Scan for the cell matching the given text and deliver its [x, y] coordinate at center. 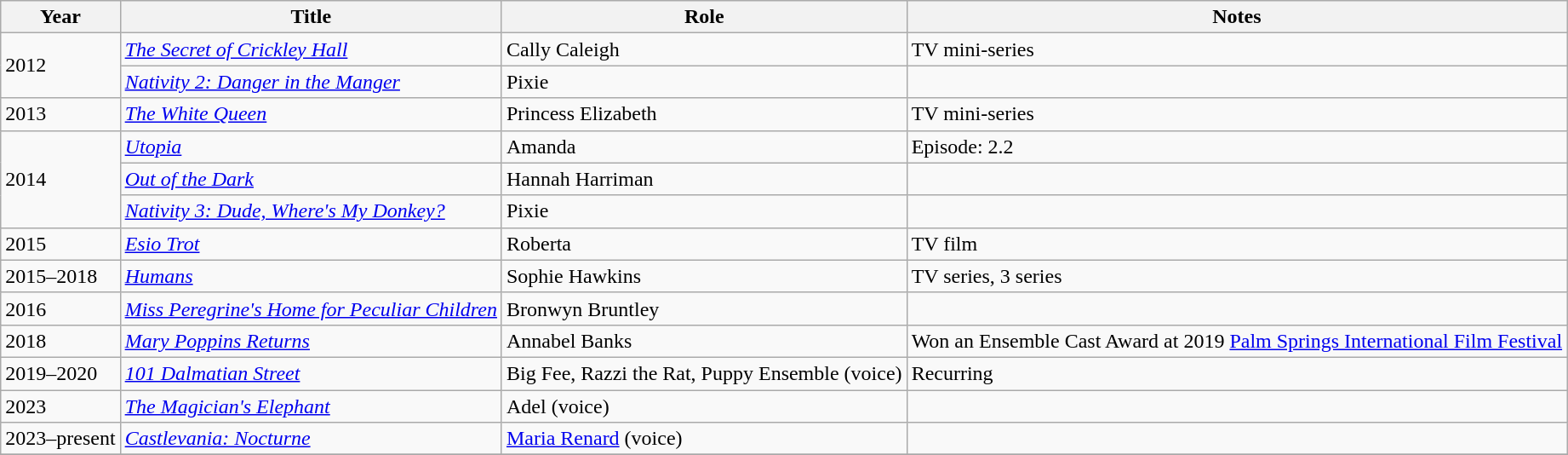
Utopia [311, 147]
2012 [60, 66]
Nativity 3: Dude, Where's My Donkey? [311, 211]
The Magician's Elephant [311, 406]
Notes [1237, 17]
2015 [60, 244]
Amanda [704, 147]
Castlevania: Nocturne [311, 439]
Mary Poppins Returns [311, 341]
Adel (voice) [704, 406]
Role [704, 17]
TV series, 3 series [1237, 276]
Year [60, 17]
Recurring [1237, 373]
2016 [60, 308]
Won an Ensemble Cast Award at 2019 Palm Springs International Film Festival [1237, 341]
Humans [311, 276]
2014 [60, 179]
2023–present [60, 439]
Maria Renard (voice) [704, 439]
Bronwyn Bruntley [704, 308]
Cally Caleigh [704, 49]
2015–2018 [60, 276]
The White Queen [311, 114]
Big Fee, Razzi the Rat, Puppy Ensemble (voice) [704, 373]
Princess Elizabeth [704, 114]
Miss Peregrine's Home for Peculiar Children [311, 308]
Esio Trot [311, 244]
Annabel Banks [704, 341]
Hannah Harriman [704, 179]
2023 [60, 406]
Nativity 2: Danger in the Manger [311, 82]
Roberta [704, 244]
TV film [1237, 244]
Sophie Hawkins [704, 276]
101 Dalmatian Street [311, 373]
2018 [60, 341]
Out of the Dark [311, 179]
Episode: 2.2 [1237, 147]
The Secret of Crickley Hall [311, 49]
Title [311, 17]
2019–2020 [60, 373]
2013 [60, 114]
